Determine the (X, Y) coordinate at the center of the cell enclosing the given text.  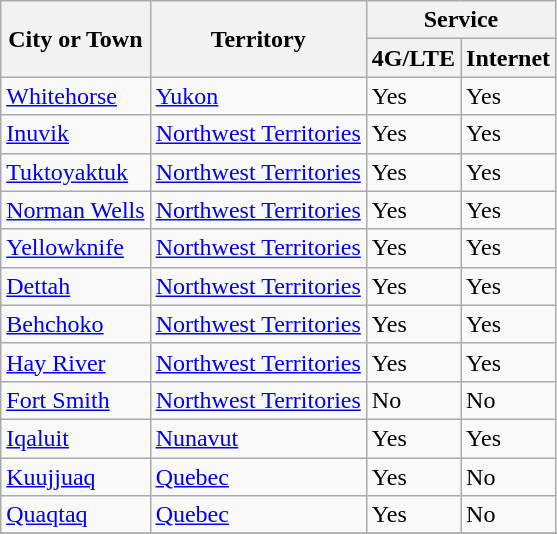
Tuktoyaktuk (76, 172)
Internet (508, 58)
Dettah (76, 286)
Iqaluit (76, 438)
Quaqtaq (76, 515)
Kuujjuaq (76, 477)
Inuvik (76, 134)
Yellowknife (76, 248)
Nunavut (258, 438)
Fort Smith (76, 400)
Territory (258, 39)
4G/LTE (413, 58)
Service (460, 20)
Hay River (76, 362)
Whitehorse (76, 96)
City or Town (76, 39)
Norman Wells (76, 210)
Yukon (258, 96)
Behchoko (76, 324)
